Find where the given text appears and provide that cell's center as (x, y) coordinate. 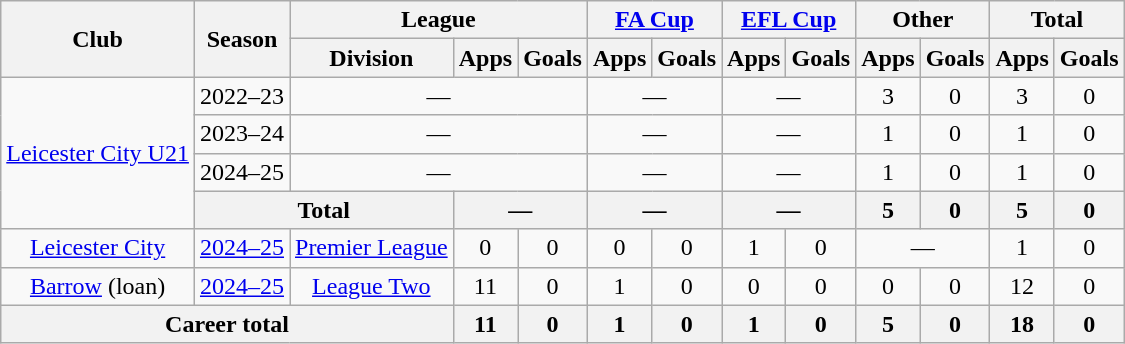
Season (242, 39)
Career total (227, 324)
League (439, 20)
EFL Cup (789, 20)
Leicester City (98, 248)
Barrow (loan) (98, 286)
Club (98, 39)
2022–23 (242, 96)
League Two (372, 286)
Premier League (372, 248)
18 (1022, 324)
FA Cup (654, 20)
Division (372, 58)
2023–24 (242, 134)
Other (923, 20)
12 (1022, 286)
Leicester City U21 (98, 153)
